Identify which cell holds the provided text, then report its [X, Y] central coordinate. 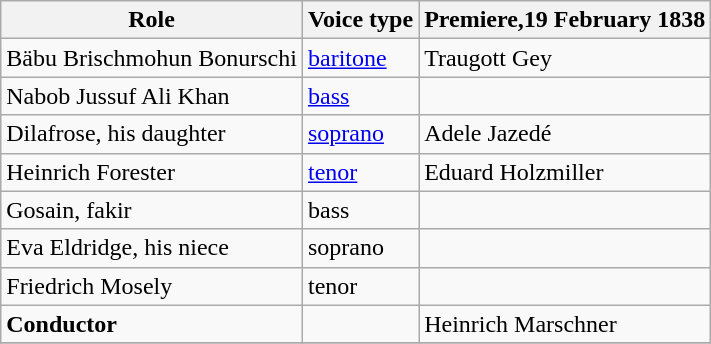
Premiere,19 February 1838 [565, 20]
Eduard Holzmiller [565, 172]
Heinrich Forester [152, 172]
Bäbu Brischmohun Bonurschi [152, 58]
Friedrich Mosely [152, 286]
Heinrich Marschner [565, 324]
Nabob Jussuf Ali Khan [152, 96]
Dilafrose, his daughter [152, 134]
Conductor [152, 324]
Traugott Gey [565, 58]
Role [152, 20]
Adele Jazedé [565, 134]
Gosain, fakir [152, 210]
baritone [360, 58]
Voice type [360, 20]
Eva Eldridge, his niece [152, 248]
